Identify which cell holds the provided text, then report its [x, y] central coordinate. 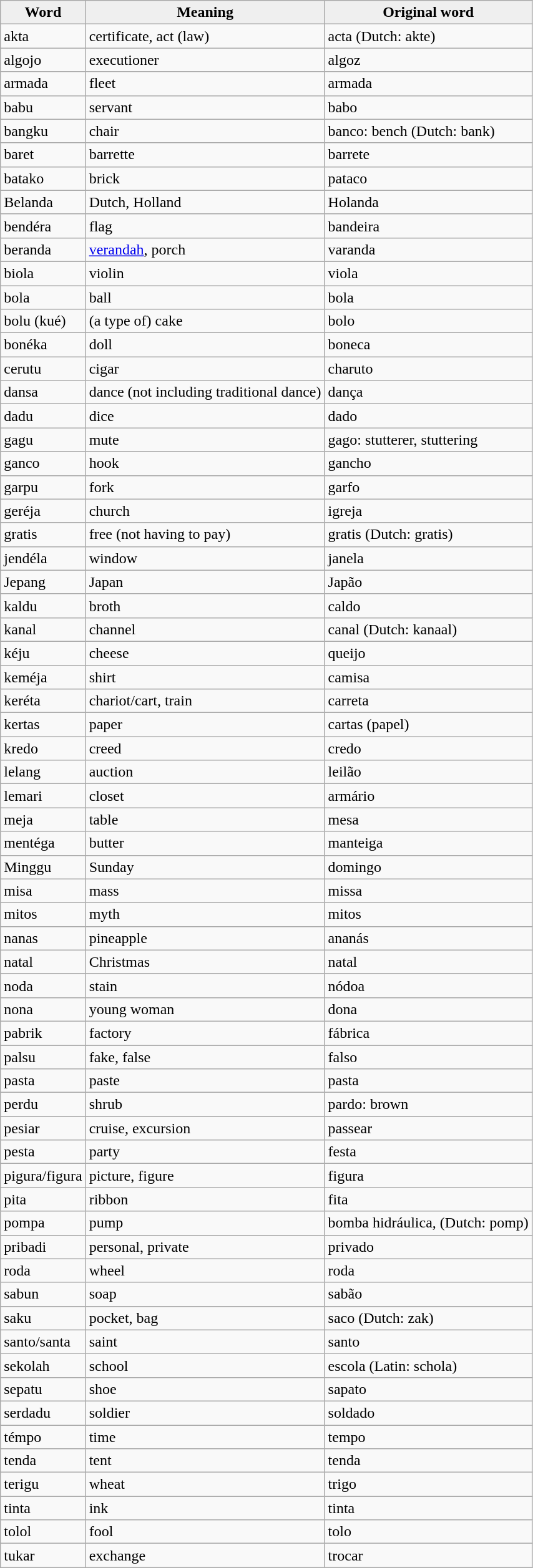
shirt [205, 677]
bangku [43, 131]
church [205, 511]
ink [205, 1508]
dona [428, 1009]
pesiar [43, 1128]
lemari [43, 796]
Christmas [205, 962]
time [205, 1436]
noda [43, 985]
verandah, porch [205, 249]
kertas [43, 725]
Belanda [43, 202]
pardo: brown [428, 1105]
personal, private [205, 1247]
pataco [428, 178]
fool [205, 1532]
pump [205, 1223]
bomba hidráulica, (Dutch: pomp) [428, 1223]
pocket, bag [205, 1318]
fábrica [428, 1033]
factory [205, 1033]
window [205, 558]
school [205, 1365]
gago: stutterer, stuttering [428, 440]
doll [205, 345]
dice [205, 416]
shoe [205, 1389]
bandeira [428, 226]
nódoa [428, 985]
exchange [205, 1556]
ribbon [205, 1199]
dança [428, 392]
caldo [428, 606]
kredo [43, 748]
algoz [428, 60]
varanda [428, 249]
fork [205, 487]
kanal [43, 629]
sabun [43, 1294]
mesa [428, 820]
santo/santa [43, 1342]
jendéla [43, 558]
festa [428, 1152]
Japan [205, 582]
violin [205, 273]
myth [205, 914]
garpu [43, 487]
viola [428, 273]
gagu [43, 440]
dance (not including traditional dance) [205, 392]
tukar [43, 1556]
Sunday [205, 867]
beranda [43, 249]
saku [43, 1318]
brick [205, 178]
ball [205, 298]
fleet [205, 84]
broth [205, 606]
sapato [428, 1389]
passear [428, 1128]
pineapple [205, 938]
janela [428, 558]
mute [205, 440]
algojo [43, 60]
certificate, act (law) [205, 36]
pompa [43, 1223]
acta (Dutch: akte) [428, 36]
(a type of) cake [205, 321]
geréja [43, 511]
chair [205, 131]
armário [428, 796]
babu [43, 107]
biola [43, 273]
leilão [428, 772]
charuto [428, 369]
kéju [43, 653]
falso [428, 1057]
pesta [43, 1152]
shrub [205, 1105]
boneca [428, 345]
akta [43, 36]
canal (Dutch: kanaal) [428, 629]
sekolah [43, 1365]
gratis [43, 535]
dadu [43, 416]
table [205, 820]
young woman [205, 1009]
sepatu [43, 1389]
paper [205, 725]
privado [428, 1247]
wheel [205, 1270]
closet [205, 796]
mass [205, 891]
bonéka [43, 345]
meja [43, 820]
tolo [428, 1532]
lelang [43, 772]
cheese [205, 653]
batako [43, 178]
nanas [43, 938]
auction [205, 772]
garfo [428, 487]
stain [205, 985]
bendéra [43, 226]
credo [428, 748]
domingo [428, 867]
soldado [428, 1413]
missa [428, 891]
carreta [428, 701]
gancho [428, 463]
saco (Dutch: zak) [428, 1318]
free (not having to pay) [205, 535]
serdadu [43, 1413]
palsu [43, 1057]
soldier [205, 1413]
cigar [205, 369]
paste [205, 1081]
sabão [428, 1294]
camisa [428, 677]
butter [205, 843]
misa [43, 891]
escola (Latin: schola) [428, 1365]
tent [205, 1461]
fake, false [205, 1057]
tempo [428, 1436]
picture, figure [205, 1176]
banco: bench (Dutch: bank) [428, 131]
soap [205, 1294]
pribadi [43, 1247]
hook [205, 463]
cartas (papel) [428, 725]
chariot/cart, train [205, 701]
dado [428, 416]
executioner [205, 60]
saint [205, 1342]
ganco [43, 463]
figura [428, 1176]
fita [428, 1199]
cerutu [43, 369]
terigu [43, 1484]
barrette [205, 155]
Holanda [428, 202]
barrete [428, 155]
creed [205, 748]
baret [43, 155]
témpo [43, 1436]
wheat [205, 1484]
dansa [43, 392]
keméja [43, 677]
servant [205, 107]
Jepang [43, 582]
tolol [43, 1532]
Dutch, Holland [205, 202]
Minggu [43, 867]
Japão [428, 582]
trigo [428, 1484]
Meaning [205, 12]
igreja [428, 511]
mentéga [43, 843]
perdu [43, 1105]
trocar [428, 1556]
pigura/figura [43, 1176]
bolu (kué) [43, 321]
flag [205, 226]
babo [428, 107]
party [205, 1152]
kaldu [43, 606]
gratis (Dutch: gratis) [428, 535]
channel [205, 629]
nona [43, 1009]
Word [43, 12]
cruise, excursion [205, 1128]
queijo [428, 653]
pabrik [43, 1033]
ananás [428, 938]
pita [43, 1199]
Original word [428, 12]
bolo [428, 321]
santo [428, 1342]
keréta [43, 701]
manteiga [428, 843]
